Return the [X, Y] coordinate for the center point of the cell that contains the specified text.  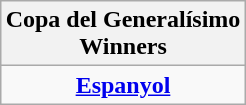
Espanyol [123, 85]
Copa del GeneralísimoWinners [123, 34]
